Return [X, Y] of the center of cell containing provided text 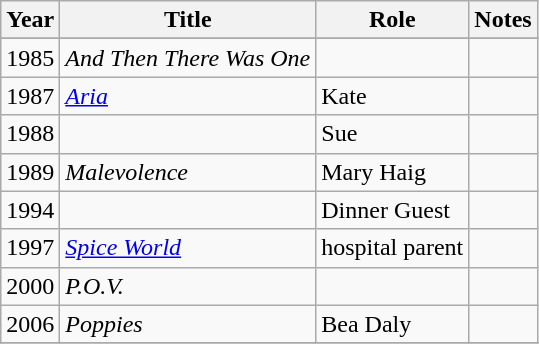
2006 [30, 324]
Notes [503, 20]
And Then There Was One [188, 58]
Bea Daly [392, 324]
2000 [30, 286]
1987 [30, 96]
Title [188, 20]
1988 [30, 134]
Malevolence [188, 172]
1989 [30, 172]
Poppies [188, 324]
1997 [30, 248]
hospital parent [392, 248]
Dinner Guest [392, 210]
Year [30, 20]
1985 [30, 58]
Spice World [188, 248]
Mary Haig [392, 172]
Kate [392, 96]
Aria [188, 96]
P.O.V. [188, 286]
Sue [392, 134]
1994 [30, 210]
Role [392, 20]
